Scan for the cell matching the given text and deliver its (X, Y) coordinate at center. 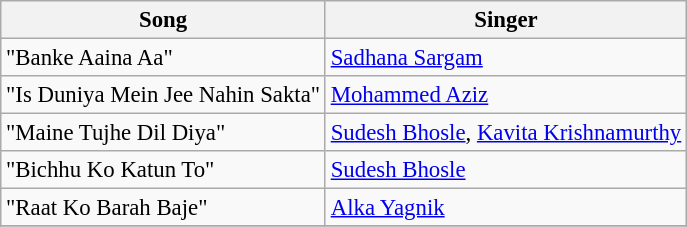
Sudesh Bhosle, Kavita Krishnamurthy (506, 133)
Singer (506, 20)
"Raat Ko Barah Baje" (164, 208)
Song (164, 20)
"Bichhu Ko Katun To" (164, 170)
"Is Duniya Mein Jee Nahin Sakta" (164, 95)
Mohammed Aziz (506, 95)
Sudesh Bhosle (506, 170)
Sadhana Sargam (506, 58)
Alka Yagnik (506, 208)
"Maine Tujhe Dil Diya" (164, 133)
"Banke Aaina Aa" (164, 58)
